Provide the [X, Y] coordinate of the cell's center where the given text is located.  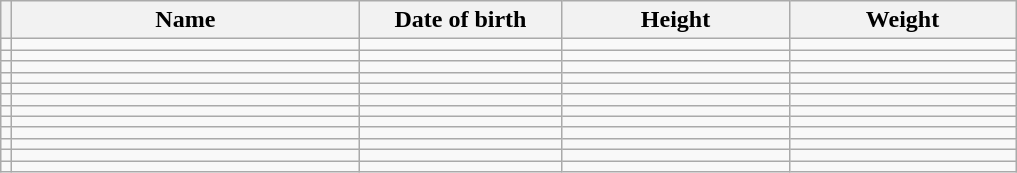
Date of birth [460, 20]
Weight [902, 20]
Height [676, 20]
Name [186, 20]
